Identify which cell holds the provided text, then report its (x, y) central coordinate. 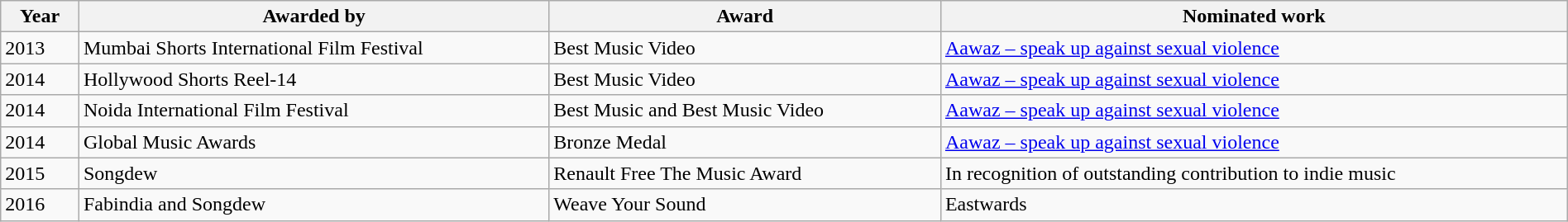
Songdew (313, 173)
Eastwards (1254, 205)
Renault Free The Music Award (745, 173)
Year (40, 17)
Weave Your Sound (745, 205)
Awarded by (313, 17)
Global Music Awards (313, 142)
2015 (40, 173)
Bronze Medal (745, 142)
Mumbai Shorts International Film Festival (313, 48)
Award (745, 17)
2013 (40, 48)
Fabindia and Songdew (313, 205)
Noida International Film Festival (313, 111)
In recognition of outstanding contribution to indie music (1254, 173)
2016 (40, 205)
Nominated work (1254, 17)
Hollywood Shorts Reel-14 (313, 79)
Best Music and Best Music Video (745, 111)
